Scan for the cell matching the given text and deliver its [x, y] coordinate at center. 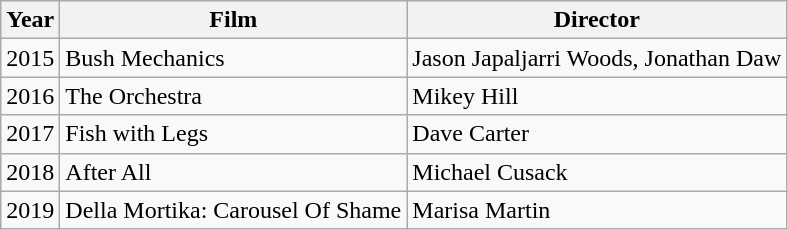
2019 [30, 210]
The Orchestra [234, 96]
2015 [30, 58]
Year [30, 20]
After All [234, 172]
Michael Cusack [597, 172]
Director [597, 20]
2017 [30, 134]
Jason Japaljarri Woods, Jonathan Daw [597, 58]
Della Mortika: Carousel Of Shame [234, 210]
Dave Carter [597, 134]
Fish with Legs [234, 134]
Film [234, 20]
Mikey Hill [597, 96]
2016 [30, 96]
Marisa Martin [597, 210]
Bush Mechanics [234, 58]
2018 [30, 172]
